Detect which cell encompasses the target text, then output its (x, y) center coordinate. 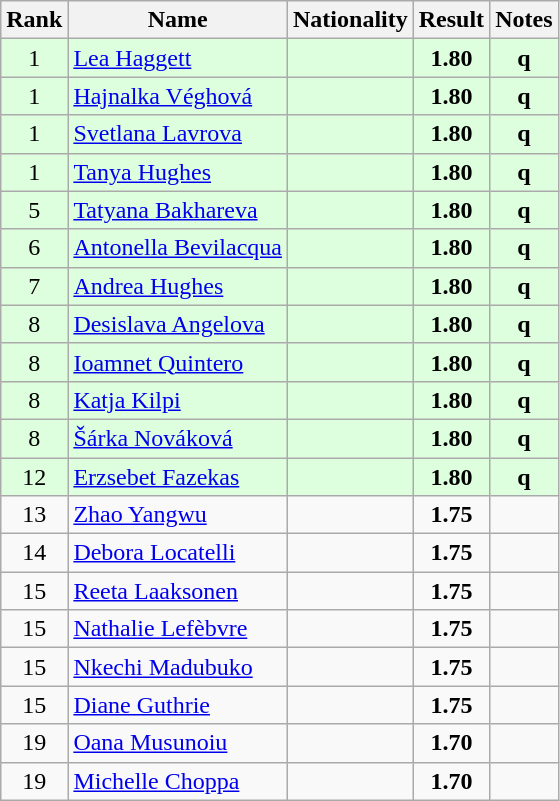
Nationality (351, 20)
Name (178, 20)
Nathalie Lefèbvre (178, 629)
Katja Kilpi (178, 400)
Rank (34, 20)
Svetlana Lavrova (178, 134)
Notes (524, 20)
5 (34, 210)
Diane Guthrie (178, 705)
Nkechi Madubuko (178, 667)
Debora Locatelli (178, 553)
Michelle Choppa (178, 781)
Hajnalka Véghová (178, 96)
Šárka Nováková (178, 438)
12 (34, 477)
Result (451, 20)
6 (34, 248)
Andrea Hughes (178, 286)
7 (34, 286)
14 (34, 553)
Tanya Hughes (178, 172)
Lea Haggett (178, 58)
Desislava Angelova (178, 324)
Tatyana Bakhareva (178, 210)
Erzsebet Fazekas (178, 477)
Oana Musunoiu (178, 743)
13 (34, 515)
Ioamnet Quintero (178, 362)
Reeta Laaksonen (178, 591)
Zhao Yangwu (178, 515)
Antonella Bevilacqua (178, 248)
